Locate the cell with the specified text and output its [X, Y] center coordinate. 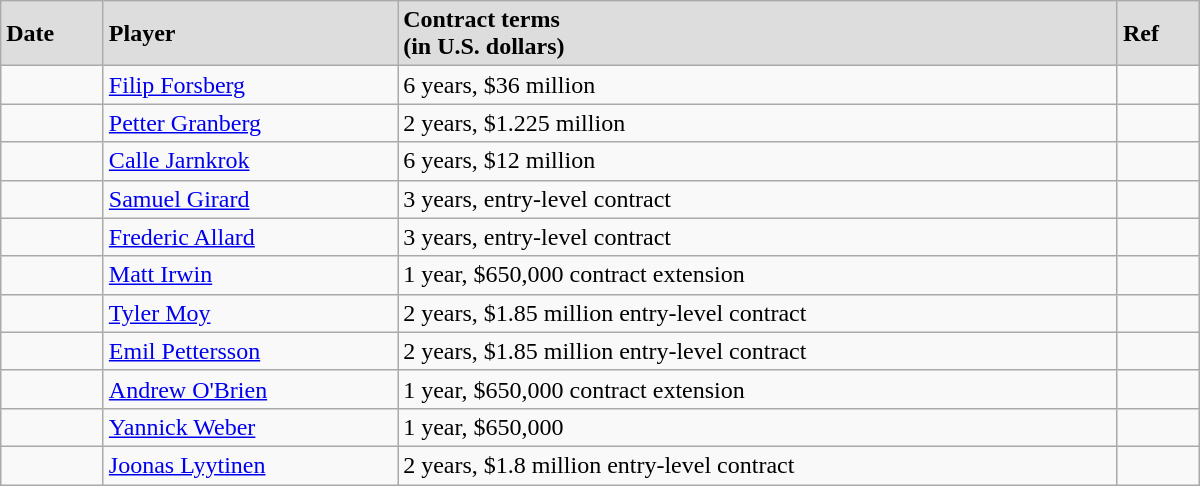
Andrew O'Brien [250, 389]
Yannick Weber [250, 427]
Contract terms(in U.S. dollars) [758, 34]
Ref [1158, 34]
Petter Granberg [250, 123]
Calle Jarnkrok [250, 161]
2 years, $1.225 million [758, 123]
Date [52, 34]
6 years, $12 million [758, 161]
Emil Pettersson [250, 351]
Joonas Lyytinen [250, 465]
Tyler Moy [250, 313]
2 years, $1.8 million entry-level contract [758, 465]
Frederic Allard [250, 237]
Filip Forsberg [250, 85]
6 years, $36 million [758, 85]
Player [250, 34]
Matt Irwin [250, 275]
1 year, $650,000 [758, 427]
Samuel Girard [250, 199]
